Pinpoint the cell where the given text exists, returning its [X, Y] midpoint coordinate. 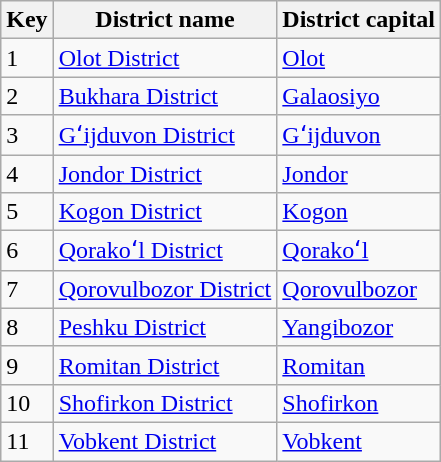
Bukhara District [165, 96]
4 [27, 173]
10 [27, 403]
Vobkent [359, 441]
Kogon [359, 212]
Jondor District [165, 173]
District capital [359, 20]
7 [27, 289]
2 [27, 96]
Romitan District [165, 365]
Gʻijduvon District [165, 135]
Gʻijduvon [359, 135]
8 [27, 327]
Vobkent District [165, 441]
Galaosiyo [359, 96]
Jondor [359, 173]
3 [27, 135]
Qorakoʻl District [165, 251]
Shofirkon [359, 403]
Olot District [165, 58]
5 [27, 212]
Peshku District [165, 327]
Shofirkon District [165, 403]
Qorovulbozor District [165, 289]
Romitan [359, 365]
11 [27, 441]
6 [27, 251]
1 [27, 58]
9 [27, 365]
Key [27, 20]
District name [165, 20]
Qorovulbozor [359, 289]
Kogon District [165, 212]
Olot [359, 58]
Qorakoʻl [359, 251]
Yangibozor [359, 327]
